Detect which cell encompasses the target text, then output its (X, Y) center coordinate. 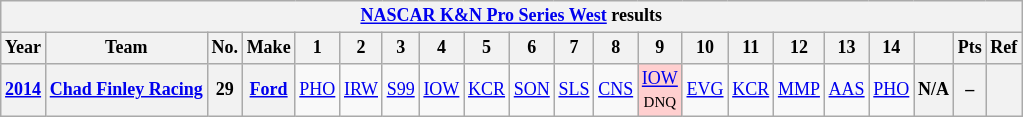
7 (574, 48)
6 (532, 48)
1 (318, 48)
IOW (442, 90)
N/A (934, 90)
CNS (616, 90)
Make (268, 48)
Ref (1004, 48)
Pts (970, 48)
10 (705, 48)
S99 (400, 90)
5 (487, 48)
3 (400, 48)
– (970, 90)
AAS (846, 90)
Team (126, 48)
11 (751, 48)
IOWDNQ (660, 90)
Year (24, 48)
2014 (24, 90)
SLS (574, 90)
NASCAR K&N Pro Series West results (512, 16)
2 (362, 48)
EVG (705, 90)
13 (846, 48)
9 (660, 48)
14 (892, 48)
Chad Finley Racing (126, 90)
29 (224, 90)
MMP (800, 90)
12 (800, 48)
SON (532, 90)
4 (442, 48)
IRW (362, 90)
Ford (268, 90)
No. (224, 48)
8 (616, 48)
